Find where the given text appears and provide that cell's center as (x, y) coordinate. 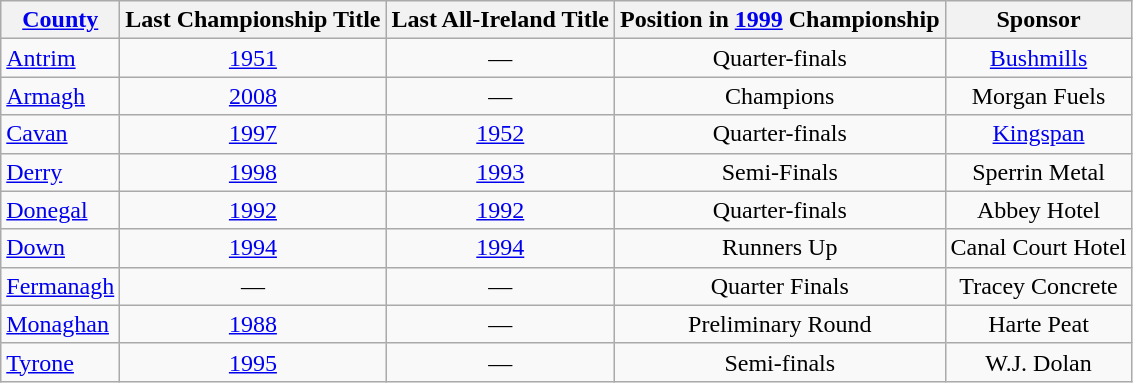
Tracey Concrete (1038, 286)
Monaghan (60, 324)
County (60, 20)
Sponsor (1038, 20)
Position in 1999 Championship (780, 20)
Harte Peat (1038, 324)
Tyrone (60, 362)
Canal Court Hotel (1038, 248)
Abbey Hotel (1038, 210)
Preliminary Round (780, 324)
1951 (253, 58)
Down (60, 248)
Antrim (60, 58)
1952 (500, 134)
Morgan Fuels (1038, 96)
Last Championship Title (253, 20)
1988 (253, 324)
Semi-Finals (780, 172)
Donegal (60, 210)
Fermanagh (60, 286)
Sperrin Metal (1038, 172)
Armagh (60, 96)
Runners Up (780, 248)
Derry (60, 172)
W.J. Dolan (1038, 362)
Semi-finals (780, 362)
Bushmills (1038, 58)
Champions (780, 96)
1995 (253, 362)
1997 (253, 134)
Kingspan (1038, 134)
2008 (253, 96)
Last All-Ireland Title (500, 20)
Quarter Finals (780, 286)
1993 (500, 172)
1998 (253, 172)
Cavan (60, 134)
